Extract the (x, y) coordinate from the center of the cell holding the provided text.  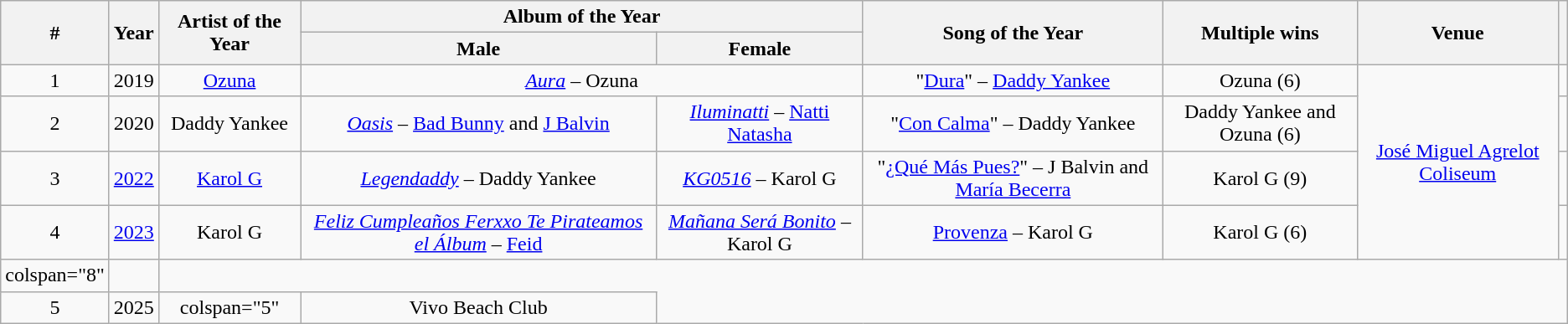
Year (134, 33)
"¿Qué Más Pues?" – J Balvin and María Becerra (1013, 177)
Artist of the Year (230, 33)
Venue (1457, 33)
Vivo Beach Club (479, 307)
Multiple wins (1260, 33)
5 (55, 307)
colspan="5" (230, 307)
"Dura" – Daddy Yankee (1013, 80)
Mañana Será Bonito – Karol G (759, 233)
Female (759, 49)
2020 (134, 124)
Iluminatti – Natti Natasha (759, 124)
KG0516 – Karol G (759, 177)
Male (479, 49)
Aura – Ozuna (582, 80)
2025 (134, 307)
Ozuna (230, 80)
4 (55, 233)
Album of the Year (582, 17)
Legendaddy – Daddy Yankee (479, 177)
Song of the Year (1013, 33)
Daddy Yankee (230, 124)
2 (55, 124)
Feliz Cumpleaños Ferxxo Te Pirateamos el Álbum – Feid (479, 233)
1 (55, 80)
Karol G (9) (1260, 177)
José Miguel Agrelot Coliseum (1457, 162)
Karol G (6) (1260, 233)
colspan="8" (55, 275)
Ozuna (6) (1260, 80)
Oasis – Bad Bunny and J Balvin (479, 124)
2019 (134, 80)
3 (55, 177)
2023 (134, 233)
Provenza – Karol G (1013, 233)
# (55, 33)
"Con Calma" – Daddy Yankee (1013, 124)
Daddy Yankee and Ozuna (6) (1260, 124)
2022 (134, 177)
